For the text-containing cell, return its midpoint in (X, Y) coordinate format. 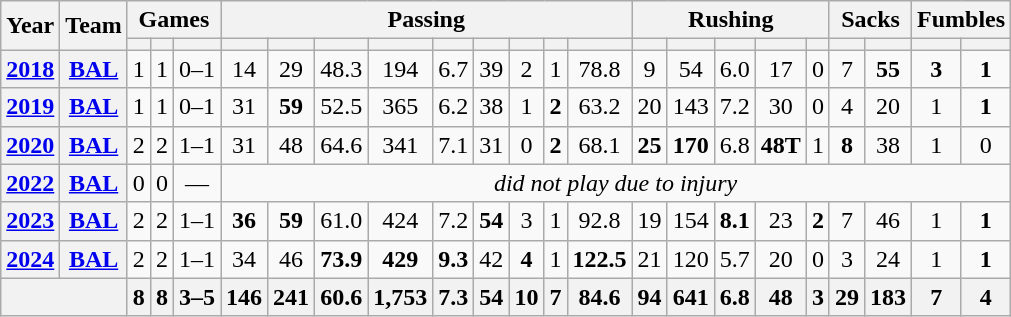
68.1 (600, 145)
1,753 (400, 297)
143 (690, 107)
73.9 (342, 259)
183 (888, 297)
9.3 (454, 259)
7.1 (454, 145)
6.7 (454, 69)
424 (400, 221)
25 (650, 145)
78.8 (600, 69)
6.2 (454, 107)
7.3 (454, 297)
63.2 (600, 107)
14 (244, 69)
17 (780, 69)
2024 (30, 259)
Sacks (870, 20)
39 (492, 69)
Rushing (730, 20)
did not play due to injury (616, 183)
Passing (427, 20)
8.1 (734, 221)
3–5 (196, 297)
— (196, 183)
146 (244, 297)
2022 (30, 183)
36 (244, 221)
64.6 (342, 145)
55 (888, 69)
341 (400, 145)
120 (690, 259)
84.6 (600, 297)
2023 (30, 221)
Fumbles (962, 20)
42 (492, 259)
641 (690, 297)
Team (94, 26)
5.7 (734, 259)
48.3 (342, 69)
365 (400, 107)
34 (244, 259)
2020 (30, 145)
19 (650, 221)
122.5 (600, 259)
10 (526, 297)
30 (780, 107)
21 (650, 259)
9 (650, 69)
2018 (30, 69)
52.5 (342, 107)
2019 (30, 107)
194 (400, 69)
24 (888, 259)
60.6 (342, 297)
241 (292, 297)
170 (690, 145)
429 (400, 259)
92.8 (600, 221)
94 (650, 297)
23 (780, 221)
6.0 (734, 69)
154 (690, 221)
Games (174, 20)
48T (780, 145)
61.0 (342, 221)
Year (30, 26)
